Scan for the cell matching the given text and deliver its [x, y] coordinate at center. 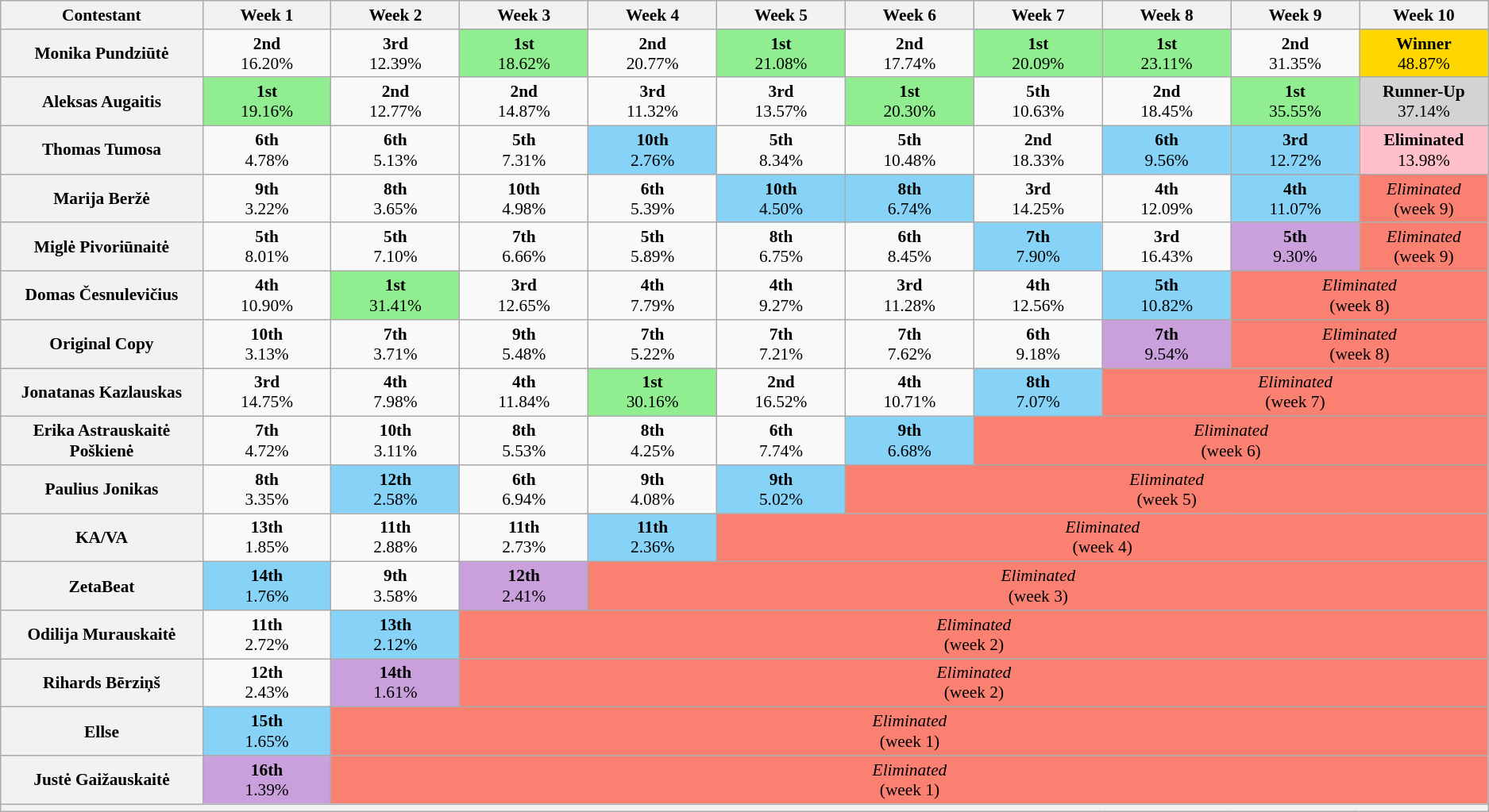
KA/VA [102, 538]
8th3.35% [267, 489]
10th3.13% [267, 344]
12th2.58% [395, 489]
2nd20.77% [653, 54]
6th6.94% [524, 489]
1st35.55% [1295, 102]
5th5.89% [653, 248]
5th7.31% [524, 151]
12th2.43% [267, 683]
ZetaBeat [102, 586]
5th8.01% [267, 248]
11th2.36% [653, 538]
Week 1 [267, 15]
1st20.30% [909, 102]
Eliminated(week 7) [1295, 392]
14th1.61% [395, 683]
4th7.98% [395, 392]
Ellse [102, 732]
6th4.78% [267, 151]
10th4.98% [524, 198]
4th10.71% [909, 392]
9th6.68% [909, 441]
9th5.02% [781, 489]
Rihards Bērziņš [102, 683]
Week 9 [1295, 15]
2nd31.35% [1295, 54]
3rd12.72% [1295, 151]
6th8.45% [909, 248]
Thomas Tumosa [102, 151]
2nd16.52% [781, 392]
9th4.08% [653, 489]
11th2.88% [395, 538]
5th7.10% [395, 248]
10th3.11% [395, 441]
6th7.74% [781, 441]
4th11.07% [1295, 198]
2nd12.77% [395, 102]
Week 2 [395, 15]
Week 10 [1424, 15]
7th5.22% [653, 344]
Eliminated(week 4) [1102, 538]
13th2.12% [395, 635]
8th7.07% [1038, 392]
3rd14.75% [267, 392]
6th5.13% [395, 151]
Monika Pundziūtė [102, 54]
3rd11.32% [653, 102]
Eliminated(week 3) [1039, 586]
8th4.25% [653, 441]
Runner-Up37.14% [1424, 102]
1st19.16% [267, 102]
7th7.62% [909, 344]
12th2.41% [524, 586]
Eliminated13.98% [1424, 151]
1st18.62% [524, 54]
10th2.76% [653, 151]
4th12.56% [1038, 295]
2nd18.33% [1038, 151]
7th7.21% [781, 344]
9th5.48% [524, 344]
2nd16.20% [267, 54]
6th9.18% [1038, 344]
5th8.34% [781, 151]
5th10.82% [1167, 295]
7th4.72% [267, 441]
3rd11.28% [909, 295]
Week 3 [524, 15]
3rd14.25% [1038, 198]
Week 8 [1167, 15]
3rd16.43% [1167, 248]
Original Copy [102, 344]
Eliminated(week 6) [1231, 441]
5th10.48% [909, 151]
5th9.30% [1295, 248]
15th1.65% [267, 732]
7th6.66% [524, 248]
Marija Beržė [102, 198]
14th1.76% [267, 586]
1st20.09% [1038, 54]
Domas Česnulevičius [102, 295]
2nd18.45% [1167, 102]
1st23.11% [1167, 54]
11th2.73% [524, 538]
8th6.74% [909, 198]
2nd17.74% [909, 54]
Aleksas Augaitis [102, 102]
16th1.39% [267, 779]
4th10.90% [267, 295]
Week 5 [781, 15]
Winner48.87% [1424, 54]
8th3.65% [395, 198]
7th9.54% [1167, 344]
8th5.53% [524, 441]
10th4.50% [781, 198]
4th12.09% [1167, 198]
3rd12.65% [524, 295]
7th7.90% [1038, 248]
Eliminated(week 5) [1166, 489]
8th6.75% [781, 248]
13th1.85% [267, 538]
9th3.22% [267, 198]
3rd13.57% [781, 102]
Erika Astrauskaitė Poškienė [102, 441]
Miglė Pivoriūnaitė [102, 248]
Jonatanas Kazlauskas [102, 392]
5th10.63% [1038, 102]
3rd12.39% [395, 54]
4th7.79% [653, 295]
11th2.72% [267, 635]
Justė Gaižauskaitė [102, 779]
1st21.08% [781, 54]
1st31.41% [395, 295]
1st30.16% [653, 392]
6th9.56% [1167, 151]
7th3.71% [395, 344]
Paulius Jonikas [102, 489]
Contestant [102, 15]
Week 4 [653, 15]
6th5.39% [653, 198]
9th3.58% [395, 586]
4th11.84% [524, 392]
Odilija Murauskaitė [102, 635]
2nd14.87% [524, 102]
Week 6 [909, 15]
Week 7 [1038, 15]
4th9.27% [781, 295]
